For the text-containing cell, return its midpoint in [X, Y] coordinate format. 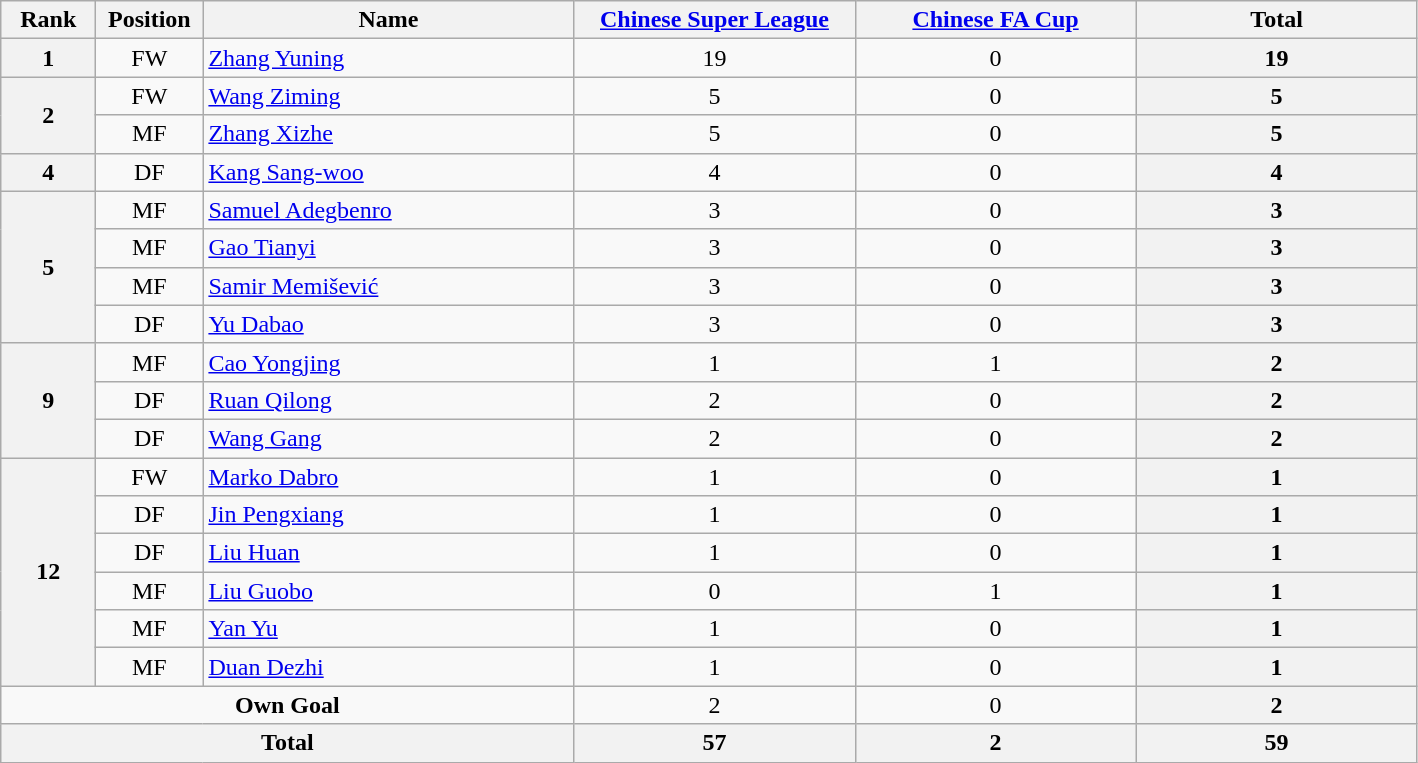
Duan Dezhi [388, 667]
Chinese Super League [714, 20]
Zhang Xizhe [388, 134]
Liu Huan [388, 553]
Jin Pengxiang [388, 515]
57 [714, 743]
Yu Dabao [388, 324]
Ruan Qilong [388, 400]
Yan Yu [388, 629]
12 [48, 572]
Chinese FA Cup [996, 20]
Gao Tianyi [388, 248]
Samuel Adegbenro [388, 210]
Name [388, 20]
Position [150, 20]
Liu Guobo [388, 591]
Samir Memišević [388, 286]
59 [1276, 743]
9 [48, 400]
Rank [48, 20]
Zhang Yuning [388, 58]
Own Goal [288, 705]
Kang Sang-woo [388, 172]
Marko Dabro [388, 477]
Wang Gang [388, 438]
Cao Yongjing [388, 362]
Wang Ziming [388, 96]
